Find where the given text appears and provide that cell's center as [X, Y] coordinate. 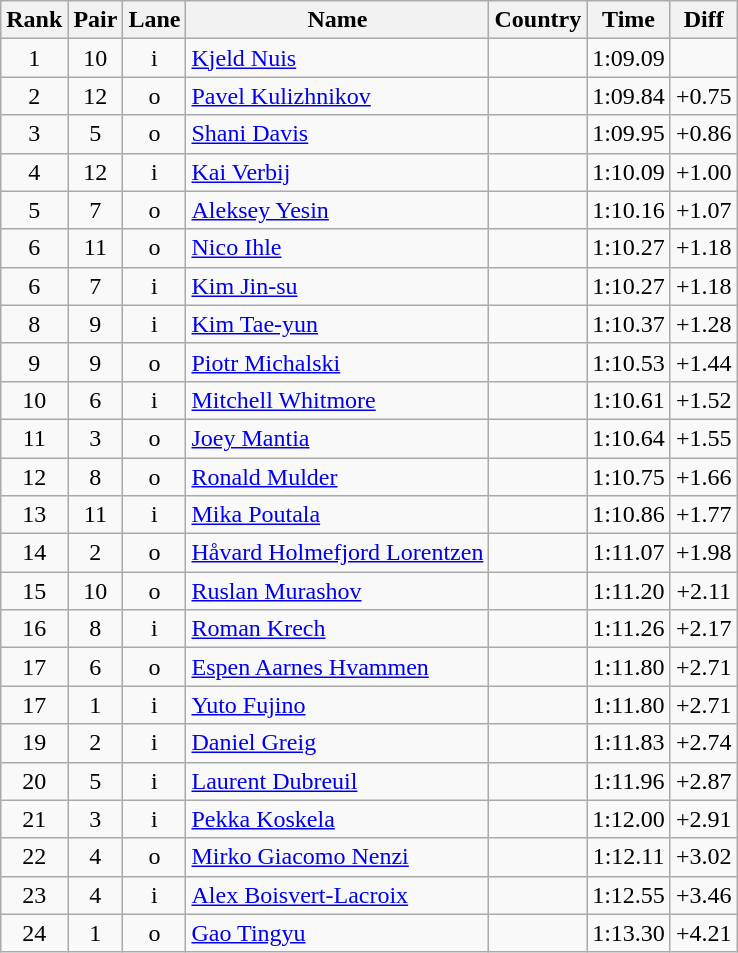
1:11.07 [629, 553]
19 [34, 743]
1:09.84 [629, 96]
22 [34, 857]
+2.11 [704, 591]
1:11.20 [629, 591]
1:10.75 [629, 477]
+0.86 [704, 134]
1:10.61 [629, 400]
Roman Krech [338, 629]
Laurent Dubreuil [338, 781]
1:10.37 [629, 324]
+1.55 [704, 438]
Daniel Greig [338, 743]
Kai Verbij [338, 172]
+4.21 [704, 933]
1:11.96 [629, 781]
Ronald Mulder [338, 477]
+1.52 [704, 400]
+1.77 [704, 515]
1:10.64 [629, 438]
1:10.86 [629, 515]
13 [34, 515]
Kim Tae-yun [338, 324]
Kim Jin-su [338, 286]
+1.00 [704, 172]
Yuto Fujino [338, 705]
+0.75 [704, 96]
1:10.16 [629, 210]
Espen Aarnes Hvammen [338, 667]
+3.02 [704, 857]
24 [34, 933]
1:10.53 [629, 362]
Gao Tingyu [338, 933]
21 [34, 819]
Kjeld Nuis [338, 58]
Ruslan Murashov [338, 591]
23 [34, 895]
Country [538, 20]
Mitchell Whitmore [338, 400]
Shani Davis [338, 134]
+2.17 [704, 629]
1:10.09 [629, 172]
Pekka Koskela [338, 819]
1:11.83 [629, 743]
1:09.09 [629, 58]
+2.87 [704, 781]
Aleksey Yesin [338, 210]
+2.91 [704, 819]
Rank [34, 20]
Mirko Giacomo Nenzi [338, 857]
20 [34, 781]
Mika Poutala [338, 515]
1:11.26 [629, 629]
14 [34, 553]
Piotr Michalski [338, 362]
1:09.95 [629, 134]
+1.98 [704, 553]
1:12.55 [629, 895]
+1.07 [704, 210]
Nico Ihle [338, 248]
1:13.30 [629, 933]
+1.66 [704, 477]
Name [338, 20]
Alex Boisvert-Lacroix [338, 895]
+1.28 [704, 324]
+1.44 [704, 362]
Lane [154, 20]
1:12.00 [629, 819]
+3.46 [704, 895]
Pavel Kulizhnikov [338, 96]
Håvard Holmefjord Lorentzen [338, 553]
Pair [96, 20]
Time [629, 20]
Joey Mantia [338, 438]
+2.74 [704, 743]
15 [34, 591]
1:12.11 [629, 857]
Diff [704, 20]
16 [34, 629]
